Scan for the cell matching the given text and deliver its [X, Y] coordinate at center. 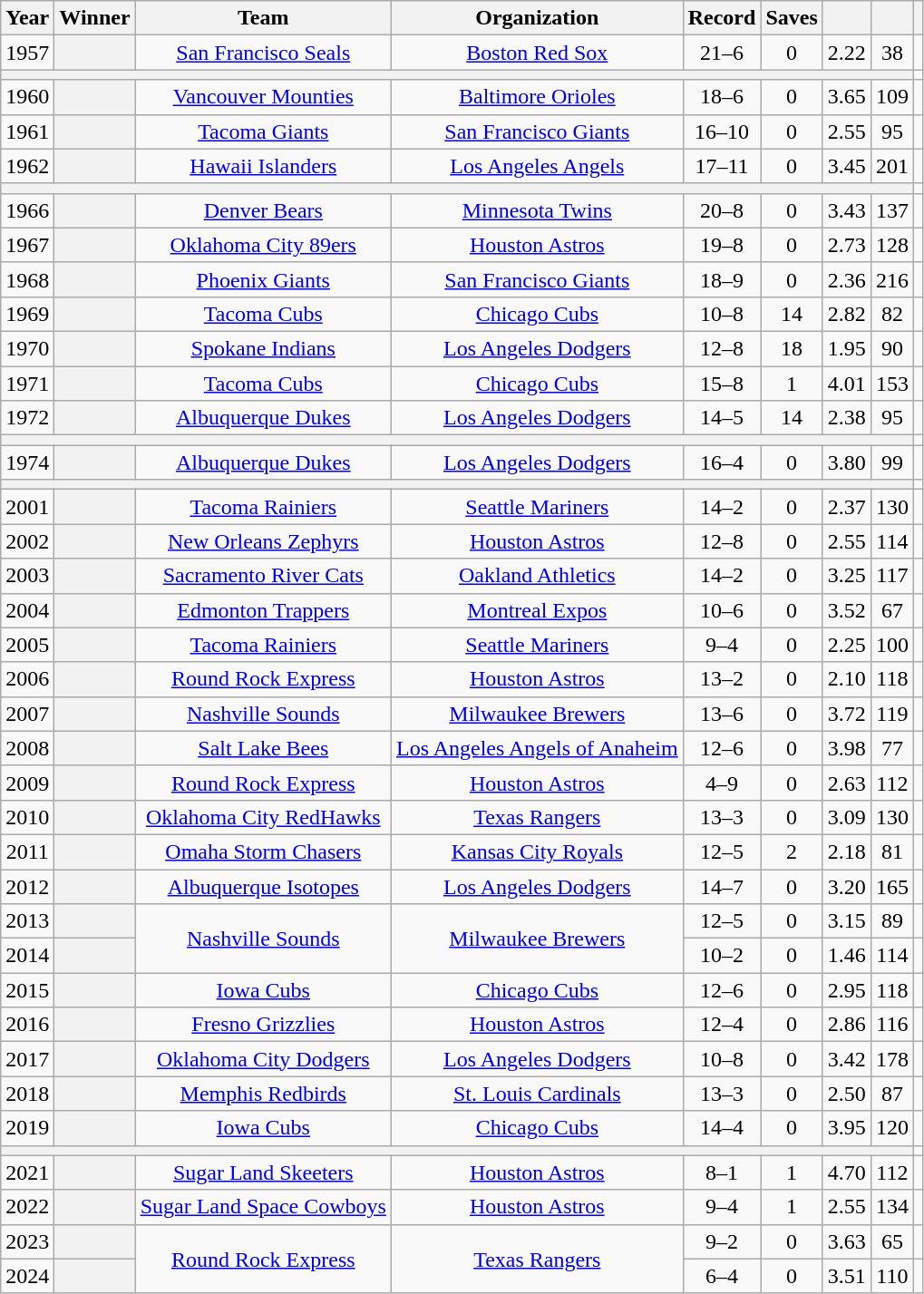
100 [892, 645]
1969 [27, 314]
3.09 [847, 817]
Team [263, 18]
153 [892, 384]
2001 [27, 507]
3.72 [847, 714]
77 [892, 748]
2 [792, 851]
Salt Lake Bees [263, 748]
2.22 [847, 53]
Los Angeles Angels of Anaheim [537, 748]
117 [892, 576]
10–2 [722, 956]
Sugar Land Space Cowboys [263, 1207]
2.25 [847, 645]
2008 [27, 748]
2006 [27, 679]
110 [892, 1276]
3.98 [847, 748]
1971 [27, 384]
128 [892, 245]
1.46 [847, 956]
Oklahoma City Dodgers [263, 1059]
Fresno Grizzlies [263, 1025]
38 [892, 53]
1974 [27, 462]
4–9 [722, 783]
65 [892, 1241]
Kansas City Royals [537, 851]
Year [27, 18]
Boston Red Sox [537, 53]
2007 [27, 714]
67 [892, 610]
3.52 [847, 610]
Spokane Indians [263, 348]
3.80 [847, 462]
Organization [537, 18]
13–6 [722, 714]
109 [892, 97]
Albuquerque Isotopes [263, 886]
10–6 [722, 610]
15–8 [722, 384]
137 [892, 210]
1967 [27, 245]
2003 [27, 576]
2009 [27, 783]
13–2 [722, 679]
3.42 [847, 1059]
Oklahoma City RedHawks [263, 817]
1970 [27, 348]
178 [892, 1059]
21–6 [722, 53]
2016 [27, 1025]
18–9 [722, 279]
2015 [27, 990]
2004 [27, 610]
Winner [94, 18]
165 [892, 886]
201 [892, 166]
4.01 [847, 384]
Hawaii Islanders [263, 166]
1.95 [847, 348]
Phoenix Giants [263, 279]
120 [892, 1128]
St. Louis Cardinals [537, 1094]
2.36 [847, 279]
3.25 [847, 576]
2005 [27, 645]
Record [722, 18]
2.37 [847, 507]
1968 [27, 279]
1972 [27, 418]
89 [892, 921]
3.95 [847, 1128]
2011 [27, 851]
14–5 [722, 418]
2.73 [847, 245]
2013 [27, 921]
2002 [27, 541]
82 [892, 314]
216 [892, 279]
8–1 [722, 1172]
119 [892, 714]
Memphis Redbirds [263, 1094]
New Orleans Zephyrs [263, 541]
3.20 [847, 886]
2024 [27, 1276]
1960 [27, 97]
14–7 [722, 886]
134 [892, 1207]
2014 [27, 956]
1961 [27, 131]
Baltimore Orioles [537, 97]
18–6 [722, 97]
Los Angeles Angels [537, 166]
16–4 [722, 462]
2.10 [847, 679]
2021 [27, 1172]
20–8 [722, 210]
Oklahoma City 89ers [263, 245]
4.70 [847, 1172]
3.65 [847, 97]
2.38 [847, 418]
Vancouver Mounties [263, 97]
Omaha Storm Chasers [263, 851]
Montreal Expos [537, 610]
2018 [27, 1094]
2.86 [847, 1025]
12–4 [722, 1025]
2.82 [847, 314]
99 [892, 462]
Sugar Land Skeeters [263, 1172]
Tacoma Giants [263, 131]
2.95 [847, 990]
3.15 [847, 921]
San Francisco Seals [263, 53]
Oakland Athletics [537, 576]
18 [792, 348]
2012 [27, 886]
90 [892, 348]
2.50 [847, 1094]
81 [892, 851]
2022 [27, 1207]
2019 [27, 1128]
1966 [27, 210]
17–11 [722, 166]
87 [892, 1094]
Saves [792, 18]
19–8 [722, 245]
2.63 [847, 783]
1957 [27, 53]
116 [892, 1025]
3.43 [847, 210]
2010 [27, 817]
2017 [27, 1059]
Minnesota Twins [537, 210]
3.45 [847, 166]
2.18 [847, 851]
9–2 [722, 1241]
1962 [27, 166]
3.63 [847, 1241]
16–10 [722, 131]
Edmonton Trappers [263, 610]
Sacramento River Cats [263, 576]
2023 [27, 1241]
Denver Bears [263, 210]
3.51 [847, 1276]
14–4 [722, 1128]
6–4 [722, 1276]
